Search for the cell housing the specified text and yield its (X, Y) center coordinate. 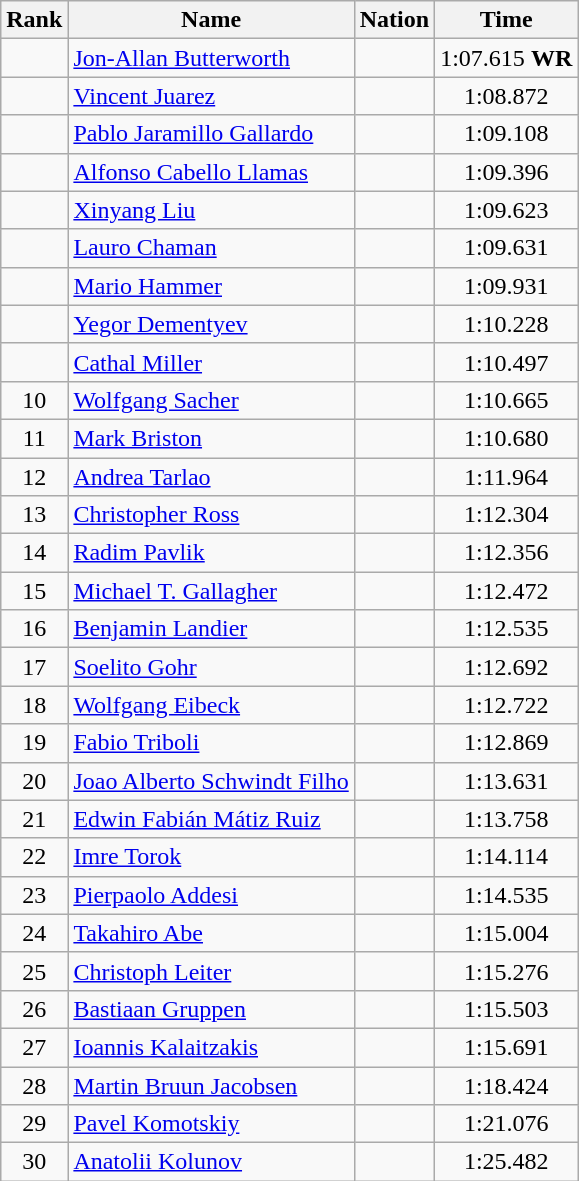
Yegor Dementyev (211, 324)
15 (34, 591)
1:15.691 (506, 1047)
1:12.692 (506, 667)
Christopher Ross (211, 515)
28 (34, 1085)
Rank (34, 20)
1:14.535 (506, 895)
21 (34, 819)
Ioannis Kalaitzakis (211, 1047)
16 (34, 629)
17 (34, 667)
1:11.964 (506, 477)
1:25.482 (506, 1162)
1:12.356 (506, 553)
1:15.276 (506, 971)
19 (34, 743)
Andrea Tarlao (211, 477)
Pablo Jaramillo Gallardo (211, 134)
Name (211, 20)
27 (34, 1047)
1:09.108 (506, 134)
12 (34, 477)
Alfonso Cabello Llamas (211, 172)
Time (506, 20)
Pierpaolo Addesi (211, 895)
1:15.503 (506, 1009)
Joao Alberto Schwindt Filho (211, 781)
1:12.722 (506, 705)
25 (34, 971)
1:08.872 (506, 96)
Bastiaan Gruppen (211, 1009)
Jon-Allan Butterworth (211, 58)
1:18.424 (506, 1085)
1:10.228 (506, 324)
1:12.472 (506, 591)
Xinyang Liu (211, 210)
Mario Hammer (211, 286)
Lauro Chaman (211, 248)
1:13.631 (506, 781)
1:14.114 (506, 857)
13 (34, 515)
Benjamin Landier (211, 629)
Soelito Gohr (211, 667)
11 (34, 438)
1:09.623 (506, 210)
Cathal Miller (211, 362)
24 (34, 933)
1:10.680 (506, 438)
1:12.304 (506, 515)
1:13.758 (506, 819)
29 (34, 1124)
Nation (394, 20)
Pavel Komotskiy (211, 1124)
18 (34, 705)
1:09.931 (506, 286)
Edwin Fabián Mátiz Ruiz (211, 819)
Vincent Juarez (211, 96)
1:10.497 (506, 362)
Michael T. Gallagher (211, 591)
Martin Bruun Jacobsen (211, 1085)
Fabio Triboli (211, 743)
Anatolii Kolunov (211, 1162)
Radim Pavlik (211, 553)
22 (34, 857)
Takahiro Abe (211, 933)
1:12.869 (506, 743)
1:09.631 (506, 248)
Mark Briston (211, 438)
1:07.615 WR (506, 58)
Wolfgang Sacher (211, 400)
10 (34, 400)
23 (34, 895)
Wolfgang Eibeck (211, 705)
1:09.396 (506, 172)
1:15.004 (506, 933)
20 (34, 781)
1:21.076 (506, 1124)
1:12.535 (506, 629)
14 (34, 553)
Christoph Leiter (211, 971)
1:10.665 (506, 400)
30 (34, 1162)
Imre Torok (211, 857)
26 (34, 1009)
